Extract the (x, y) coordinate from the center of the cell holding the provided text.  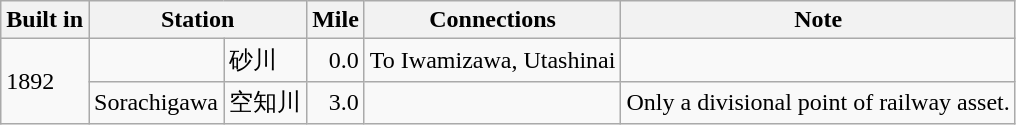
空知川 (266, 102)
3.0 (336, 102)
Only a divisional point of railway asset. (818, 102)
Sorachigawa (156, 102)
Connections (492, 20)
0.0 (336, 60)
砂川 (266, 60)
Station (198, 20)
To Iwamizawa, Utashinai (492, 60)
1892 (45, 82)
Mile (336, 20)
Note (818, 20)
Built in (45, 20)
